From the cell containing the given text, extract its center point as [x, y] coordinate. 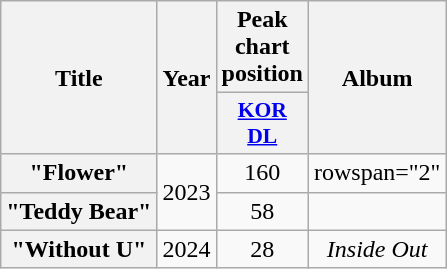
58 [262, 211]
28 [262, 249]
"Without U" [79, 249]
rowspan="2" [377, 173]
Year [186, 78]
Peak chart position [262, 47]
"Teddy Bear" [79, 211]
Inside Out [377, 249]
2023 [186, 192]
Album [377, 78]
Title [79, 78]
2024 [186, 249]
"Flower" [79, 173]
160 [262, 173]
KORDL [262, 124]
